Find where the given text appears and provide that cell's center as [X, Y] coordinate. 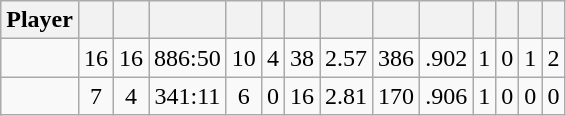
.906 [446, 96]
2.57 [346, 58]
2.81 [346, 96]
7 [96, 96]
Player [40, 20]
886:50 [188, 58]
386 [396, 58]
341:11 [188, 96]
38 [302, 58]
170 [396, 96]
.902 [446, 58]
6 [244, 96]
2 [554, 58]
10 [244, 58]
